For the text-containing cell, return its midpoint in (x, y) coordinate format. 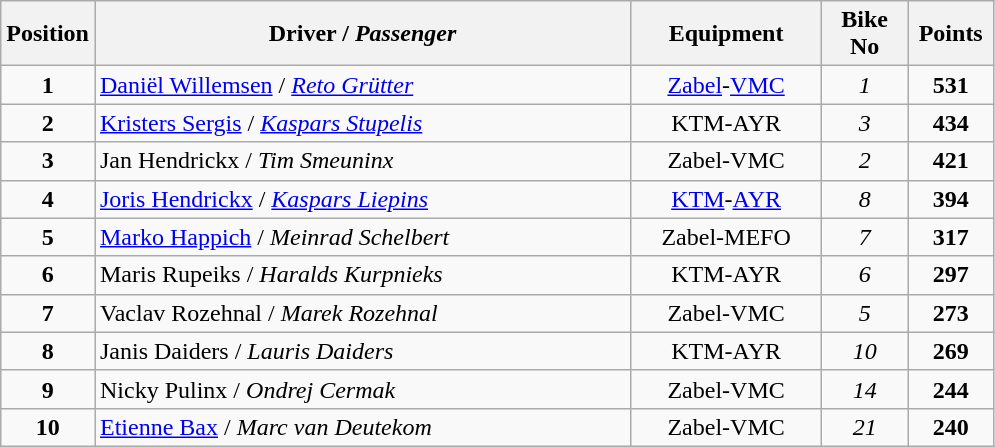
240 (951, 427)
Driver / Passenger (362, 34)
21 (865, 427)
Nicky Pulinx / Ondrej Cermak (362, 389)
Zabel-MEFO (726, 237)
Bike No (865, 34)
Etienne Bax / Marc van Deutekom (362, 427)
394 (951, 199)
273 (951, 313)
244 (951, 389)
531 (951, 85)
Kristers Sergis / Kaspars Stupelis (362, 123)
Joris Hendrickx / Kaspars Liepins (362, 199)
Maris Rupeiks / Haralds Kurpnieks (362, 275)
Jan Hendrickx / Tim Smeuninx (362, 161)
Equipment (726, 34)
4 (48, 199)
421 (951, 161)
269 (951, 351)
Position (48, 34)
Marko Happich / Meinrad Schelbert (362, 237)
434 (951, 123)
Janis Daiders / Lauris Daiders (362, 351)
317 (951, 237)
Daniël Willemsen / Reto Grütter (362, 85)
297 (951, 275)
14 (865, 389)
Vaclav Rozehnal / Marek Rozehnal (362, 313)
9 (48, 389)
Points (951, 34)
